Output the (x, y) coordinate of the center of the cell containing the given text.  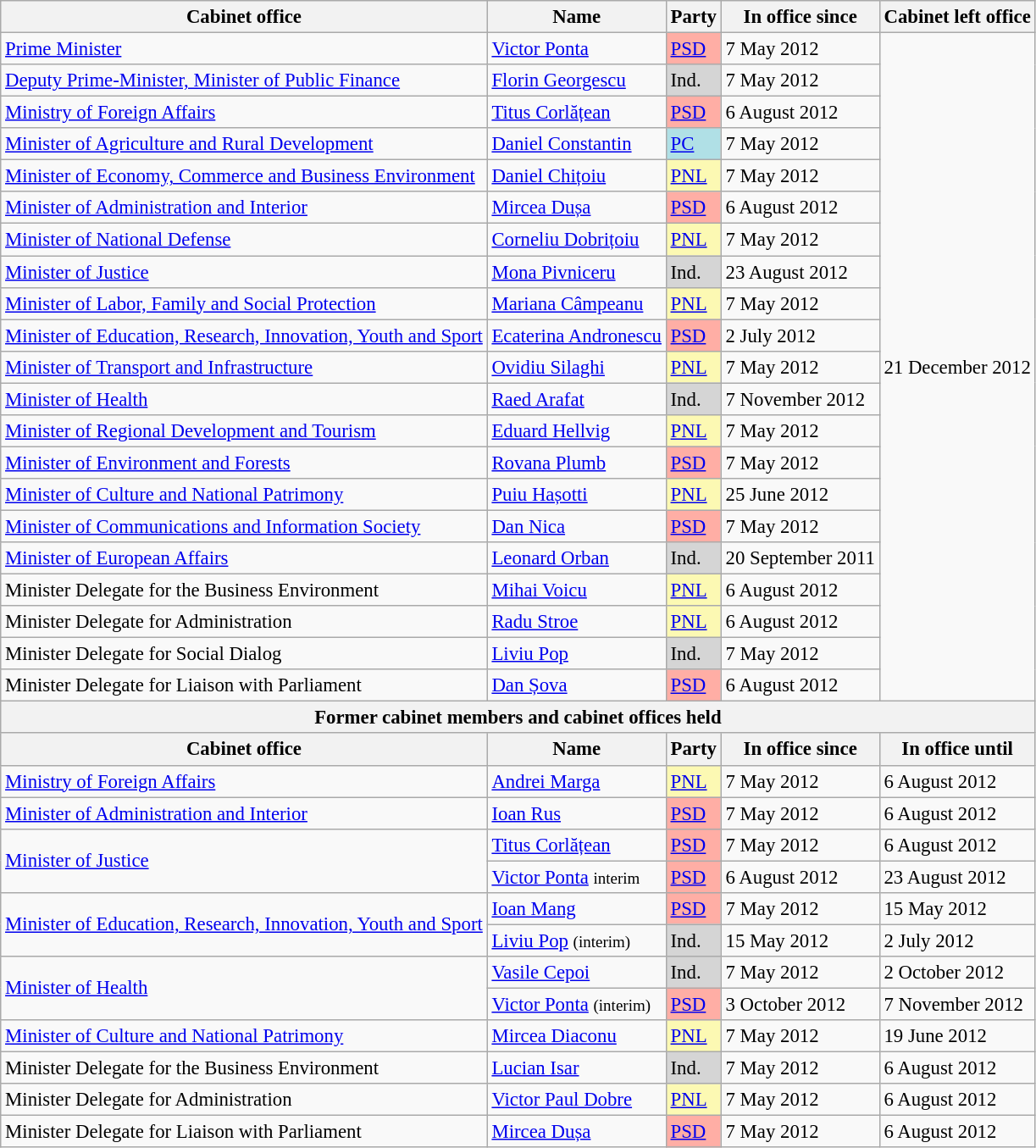
Mariana Câmpeanu (576, 303)
Raed Arafat (576, 399)
Former cabinet members and cabinet offices held (518, 718)
Minister of Communications and Information Society (244, 526)
Daniel Chițoiu (576, 176)
Minister of Regional Development and Tourism (244, 431)
Radu Stroe (576, 622)
25 June 2012 (800, 495)
2 October 2012 (957, 973)
Minister of European Affairs (244, 558)
Minister of Agriculture and Rural Development (244, 144)
Liviu Pop (interim) (576, 940)
Vasile Cepoi (576, 973)
Puiu Hașotti (576, 495)
Liviu Pop (576, 654)
Andrei Marga (576, 781)
19 June 2012 (957, 1036)
Lucian Isar (576, 1068)
21 December 2012 (957, 368)
In office until (957, 750)
Minister of National Defense (244, 240)
Minister of Labor, Family and Social Protection (244, 303)
Minister Delegate for Social Dialog (244, 654)
Victor Ponta (576, 49)
20 September 2011 (800, 558)
Ovidiu Silaghi (576, 367)
3 October 2012 (800, 1004)
Victor Paul Dobre (576, 1100)
Mona Pivniceru (576, 272)
Florin Georgescu (576, 80)
Ecaterina Andronescu (576, 336)
Deputy Prime-Minister, Minister of Public Finance (244, 80)
Daniel Constantin (576, 144)
Dan Șova (576, 685)
Minister of Economy, Commerce and Business Environment (244, 176)
Prime Minister (244, 49)
Dan Nica (576, 526)
Eduard Hellvig (576, 431)
Mircea Diaconu (576, 1036)
Ioan Rus (576, 813)
Rovana Plumb (576, 463)
Leonard Orban (576, 558)
Minister of Transport and Infrastructure (244, 367)
Corneliu Dobrițoiu (576, 240)
Cabinet left office (957, 17)
Minister of Environment and Forests (244, 463)
Victor Ponta interim (576, 877)
Victor Ponta (interim) (576, 1004)
Ioan Mang (576, 909)
Mihai Voicu (576, 591)
PC (693, 144)
